Extract the (X, Y) coordinate from the center of the cell holding the provided text.  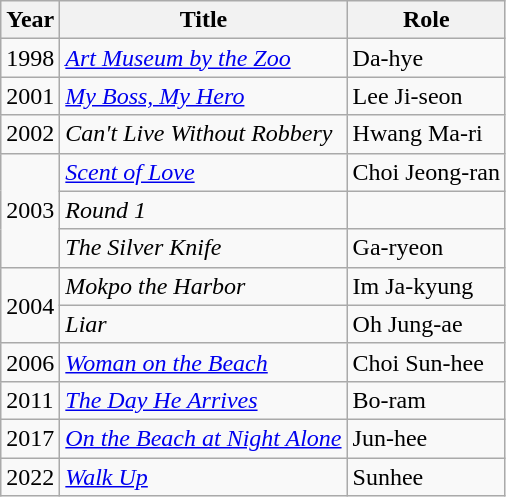
Scent of Love (204, 172)
Choi Jeong-ran (426, 172)
2003 (30, 210)
2002 (30, 134)
Da-hye (426, 58)
Role (426, 20)
Choi Sun-hee (426, 362)
Walk Up (204, 477)
Mokpo the Harbor (204, 286)
Liar (204, 324)
2006 (30, 362)
Im Ja-kyung (426, 286)
2022 (30, 477)
Hwang Ma-ri (426, 134)
2017 (30, 438)
Title (204, 20)
Round 1 (204, 210)
Lee Ji-seon (426, 96)
Oh Jung-ae (426, 324)
My Boss, My Hero (204, 96)
2004 (30, 305)
Can't Live Without Robbery (204, 134)
2001 (30, 96)
Bo-ram (426, 400)
The Day He Arrives (204, 400)
Ga-ryeon (426, 248)
1998 (30, 58)
Sunhee (426, 477)
On the Beach at Night Alone (204, 438)
Art Museum by the Zoo (204, 58)
Woman on the Beach (204, 362)
Jun-hee (426, 438)
The Silver Knife (204, 248)
Year (30, 20)
2011 (30, 400)
